Detect which cell encompasses the target text, then output its (X, Y) center coordinate. 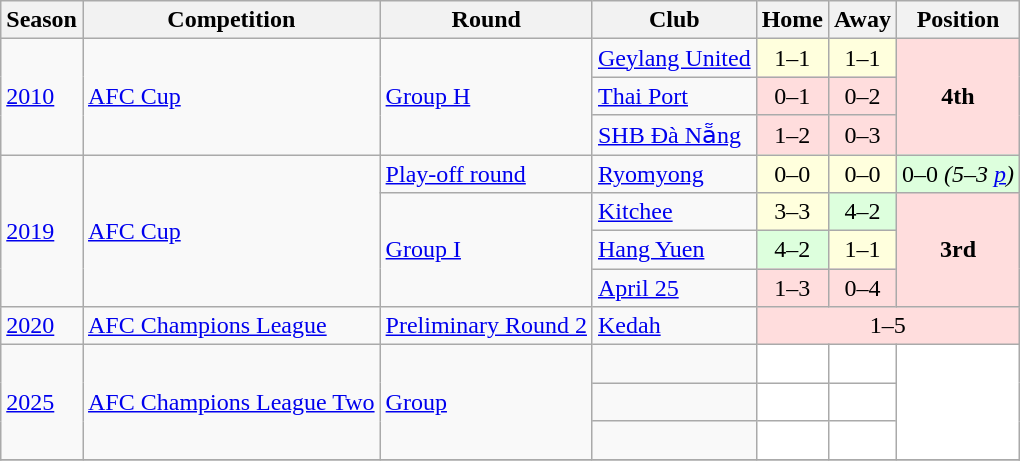
Competition (231, 20)
2025 (42, 402)
April 25 (674, 288)
Home (792, 20)
1–2 (792, 135)
2020 (42, 326)
Group H (486, 97)
0–1 (792, 96)
Preliminary Round 2 (486, 326)
Ryomyong (674, 173)
2019 (42, 230)
2010 (42, 97)
Group I (486, 250)
1–3 (792, 288)
0–0 (5–3 p) (958, 173)
Away (863, 20)
Group (486, 402)
Season (42, 20)
3rd (958, 250)
1–5 (888, 326)
0–2 (863, 96)
0–3 (863, 135)
SHB Đà Nẵng (674, 135)
Thai Port (674, 96)
AFC Champions League (231, 326)
Play-off round (486, 173)
0–4 (863, 288)
4th (958, 97)
Hang Yuen (674, 250)
Kedah (674, 326)
Kitchee (674, 212)
Geylang United (674, 58)
Round (486, 20)
Position (958, 20)
Club (674, 20)
3–3 (792, 212)
AFC Champions League Two (231, 402)
